Output the [X, Y] coordinate of the center of the cell containing the given text.  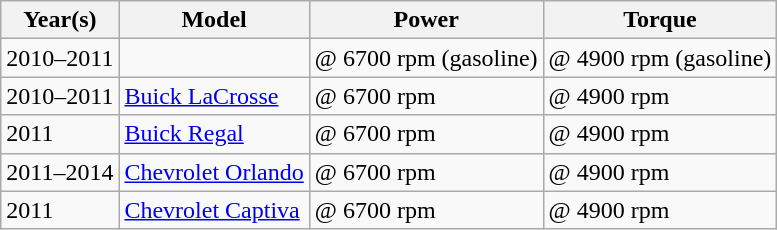
Chevrolet Orlando [214, 172]
@ 6700 rpm (gasoline) [426, 58]
Model [214, 20]
Buick Regal [214, 134]
Buick LaCrosse [214, 96]
Power [426, 20]
Year(s) [60, 20]
@ 4900 rpm (gasoline) [660, 58]
Torque [660, 20]
2011–2014 [60, 172]
Chevrolet Captiva [214, 210]
